For the text-containing cell, return its midpoint in (X, Y) coordinate format. 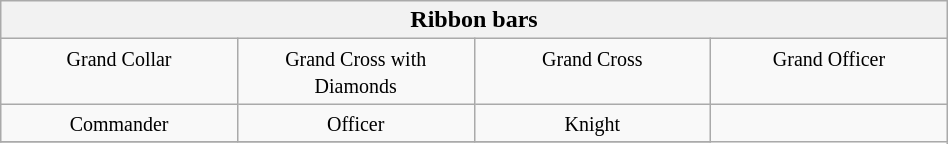
Grand Collar (120, 72)
Grand Cross with Diamonds (356, 72)
Grand Officer (830, 72)
Commander (120, 123)
Grand Cross (592, 72)
Ribbon bars (474, 20)
Knight (592, 123)
Officer (356, 123)
